For the text-containing cell, return its midpoint in [X, Y] coordinate format. 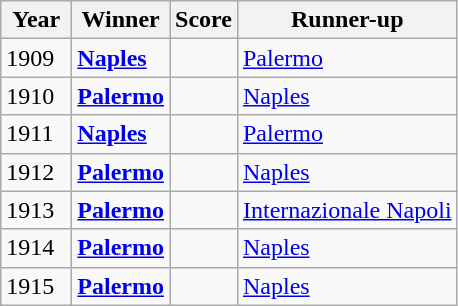
1912 [36, 172]
Winner [121, 20]
1914 [36, 248]
Runner-up [347, 20]
Year [36, 20]
1911 [36, 134]
1909 [36, 58]
1910 [36, 96]
Internazionale Napoli [347, 210]
1915 [36, 286]
1913 [36, 210]
Score [204, 20]
